Output the (X, Y) coordinate of the center of the cell containing the given text.  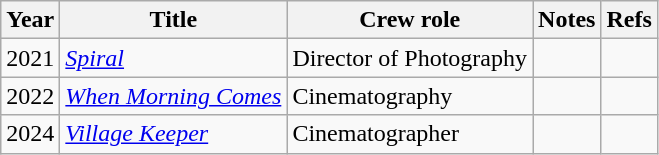
Refs (629, 20)
2022 (30, 96)
Crew role (410, 20)
Spiral (174, 58)
Cinematographer (410, 134)
Cinematography (410, 96)
Village Keeper (174, 134)
2021 (30, 58)
Year (30, 20)
Title (174, 20)
Notes (567, 20)
When Morning Comes (174, 96)
2024 (30, 134)
Director of Photography (410, 58)
